Pinpoint the cell where the given text exists, returning its [X, Y] midpoint coordinate. 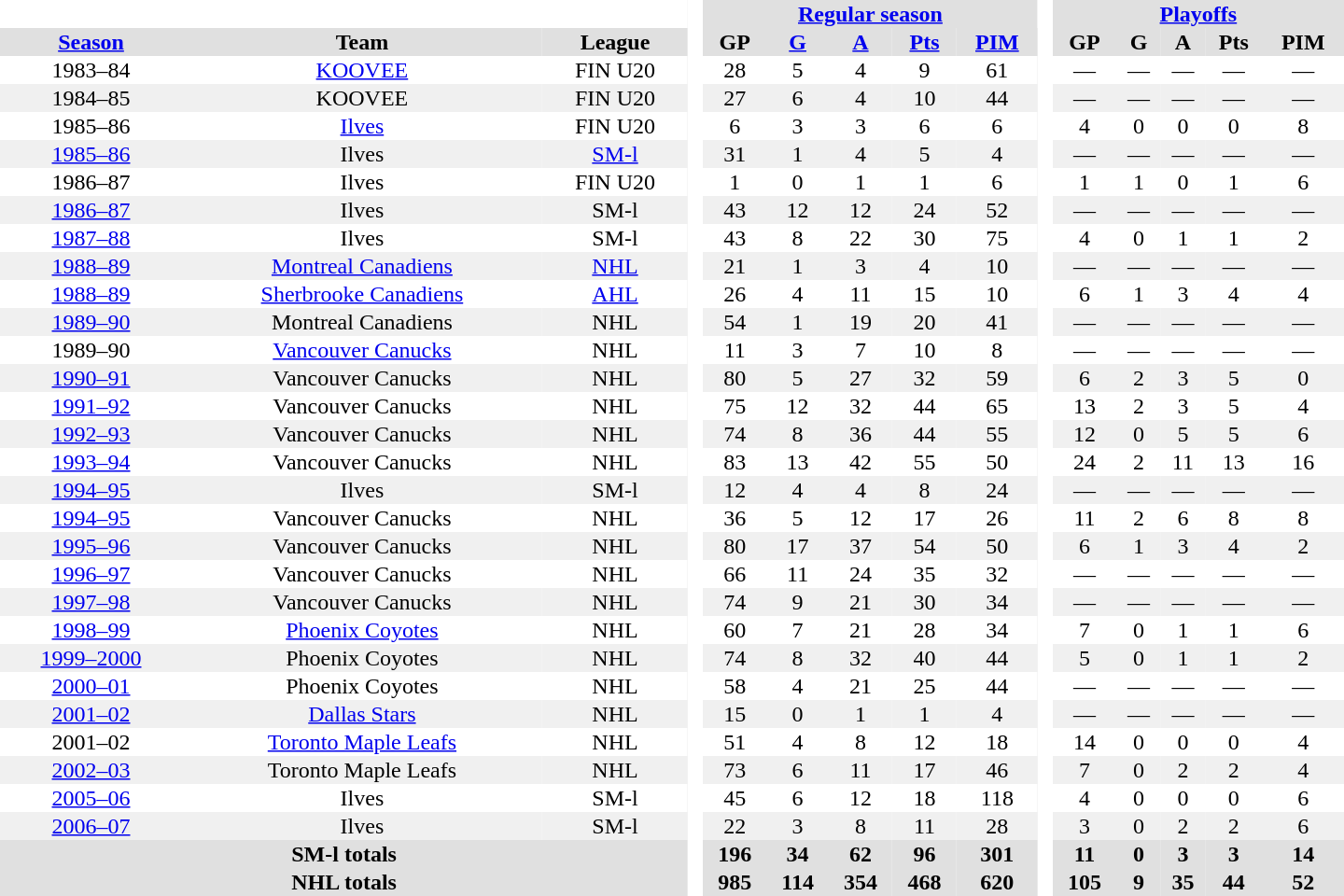
1998–99 [91, 630]
118 [997, 798]
NHL totals [343, 882]
83 [735, 462]
20 [924, 322]
620 [997, 882]
1997–98 [91, 602]
AHL [615, 294]
1993–94 [91, 462]
1991–92 [91, 406]
Dallas Stars [362, 714]
42 [861, 462]
2005–06 [91, 798]
468 [924, 882]
58 [735, 686]
League [615, 42]
301 [997, 854]
59 [997, 378]
1995–96 [91, 546]
51 [735, 742]
19 [861, 322]
25 [924, 686]
196 [735, 854]
Season [91, 42]
1983–84 [91, 70]
61 [997, 70]
2002–03 [91, 770]
45 [735, 798]
114 [798, 882]
46 [997, 770]
Playoffs [1198, 14]
1992–93 [91, 434]
60 [735, 630]
2000–01 [91, 686]
2006–07 [91, 826]
Regular season [870, 14]
31 [735, 154]
62 [861, 854]
66 [735, 574]
105 [1085, 882]
16 [1303, 462]
SM-l totals [343, 854]
1996–97 [91, 574]
40 [924, 658]
96 [924, 854]
41 [997, 322]
1990–91 [91, 378]
65 [997, 406]
1987–88 [91, 238]
1999–2000 [91, 658]
73 [735, 770]
Sherbrooke Canadiens [362, 294]
1984–85 [91, 98]
Team [362, 42]
985 [735, 882]
37 [861, 546]
354 [861, 882]
